Find where the given text appears and provide that cell's center as (x, y) coordinate. 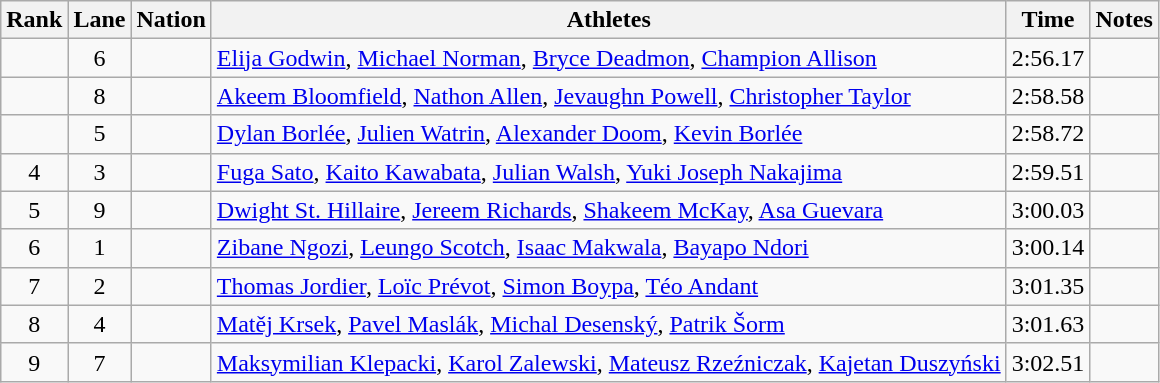
Maksymilian Klepacki, Karol Zalewski, Mateusz Rzeźniczak, Kajetan Duszyński (608, 362)
3:00.03 (1048, 210)
3 (100, 172)
Notes (1124, 20)
2:58.58 (1048, 96)
3:02.51 (1048, 362)
Athletes (608, 20)
Dylan Borlée, Julien Watrin, Alexander Doom, Kevin Borlée (608, 134)
3:00.14 (1048, 248)
1 (100, 248)
3:01.35 (1048, 286)
2:59.51 (1048, 172)
Matěj Krsek, Pavel Maslák, Michal Desenský, Patrik Šorm (608, 324)
2 (100, 286)
Elija Godwin, Michael Norman, Bryce Deadmon, Champion Allison (608, 58)
3:01.63 (1048, 324)
2:58.72 (1048, 134)
2:56.17 (1048, 58)
Akeem Bloomfield, Nathon Allen, Jevaughn Powell, Christopher Taylor (608, 96)
Lane (100, 20)
Thomas Jordier, Loïc Prévot, Simon Boypa, Téo Andant (608, 286)
Rank (34, 20)
Zibane Ngozi, Leungo Scotch, Isaac Makwala, Bayapo Ndori (608, 248)
Time (1048, 20)
Dwight St. Hillaire, Jereem Richards, Shakeem McKay, Asa Guevara (608, 210)
Nation (171, 20)
Fuga Sato, Kaito Kawabata, Julian Walsh, Yuki Joseph Nakajima (608, 172)
